Return the (x, y) coordinate for the center point of the cell that contains the specified text.  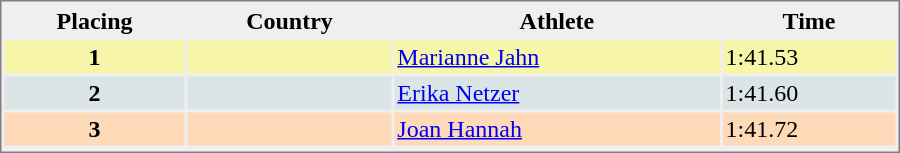
Country (290, 20)
Placing (94, 20)
Joan Hannah (556, 128)
Time (810, 20)
Athlete (556, 20)
Marianne Jahn (556, 56)
1:41.72 (810, 128)
1:41.60 (810, 92)
Erika Netzer (556, 92)
1 (94, 56)
1:41.53 (810, 56)
3 (94, 128)
2 (94, 92)
